Scan for the cell matching the given text and deliver its (x, y) coordinate at center. 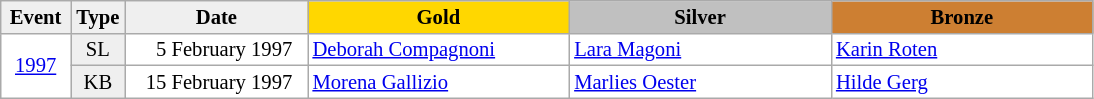
KB (98, 81)
15 February 1997 (216, 81)
Hilde Gerg (962, 81)
1997 (36, 65)
Bronze (962, 16)
Type (98, 16)
Event (36, 16)
Gold (439, 16)
SL (98, 49)
Deborah Compagnoni (439, 49)
Date (216, 16)
Karin Roten (962, 49)
Silver (700, 16)
Marlies Oester (700, 81)
Lara Magoni (700, 49)
5 February 1997 (216, 49)
Morena Gallizio (439, 81)
